Output the [x, y] coordinate of the center of the cell containing the given text.  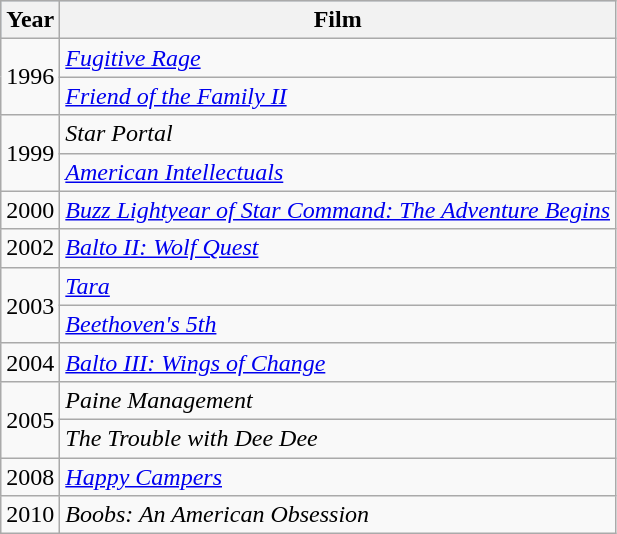
Fugitive Rage [338, 58]
The Trouble with Dee Dee [338, 438]
Beethoven's 5th [338, 324]
Tara [338, 286]
Year [30, 20]
Balto II: Wolf Quest [338, 248]
Film [338, 20]
2005 [30, 419]
American Intellectuals [338, 172]
2002 [30, 248]
2008 [30, 477]
1996 [30, 77]
Happy Campers [338, 477]
Boobs: An American Obsession [338, 515]
2010 [30, 515]
Star Portal [338, 134]
2003 [30, 305]
1999 [30, 153]
2000 [30, 210]
Balto III: Wings of Change [338, 362]
2004 [30, 362]
Buzz Lightyear of Star Command: The Adventure Begins [338, 210]
Friend of the Family II [338, 96]
Paine Management [338, 400]
